Scan for the cell matching the given text and deliver its [X, Y] coordinate at center. 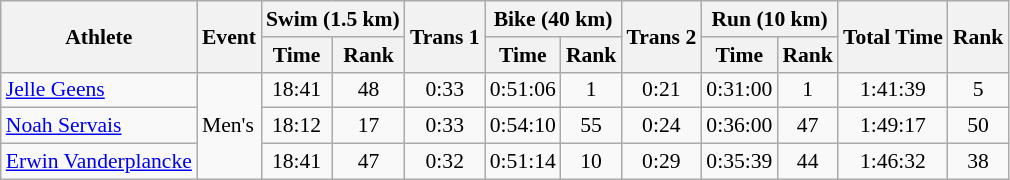
0:24 [661, 126]
48 [368, 90]
10 [592, 162]
Run (10 km) [770, 19]
Noah Servais [99, 126]
Trans 1 [445, 36]
0:35:39 [739, 162]
38 [978, 162]
Erwin Vanderplancke [99, 162]
Bike (40 km) [554, 19]
Swim (1.5 km) [333, 19]
Athlete [99, 36]
0:29 [661, 162]
Event [229, 36]
50 [978, 126]
Trans 2 [661, 36]
Total Time [893, 36]
0:32 [445, 162]
17 [368, 126]
1:49:17 [893, 126]
0:31:00 [739, 90]
18:12 [296, 126]
Men's [229, 126]
0:36:00 [739, 126]
44 [808, 162]
1:41:39 [893, 90]
1:46:32 [893, 162]
0:51:06 [523, 90]
0:21 [661, 90]
55 [592, 126]
Jelle Geens [99, 90]
0:54:10 [523, 126]
0:51:14 [523, 162]
5 [978, 90]
